Search for the cell housing the specified text and yield its [x, y] center coordinate. 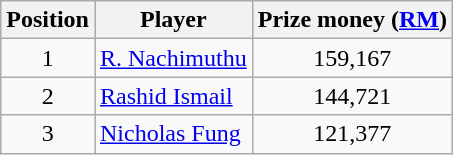
2 [48, 96]
Nicholas Fung [173, 134]
1 [48, 58]
159,167 [352, 58]
121,377 [352, 134]
Rashid Ismail [173, 96]
Prize money (RM) [352, 20]
Player [173, 20]
R. Nachimuthu [173, 58]
144,721 [352, 96]
Position [48, 20]
3 [48, 134]
